Pinpoint the cell where the given text exists, returning its (X, Y) midpoint coordinate. 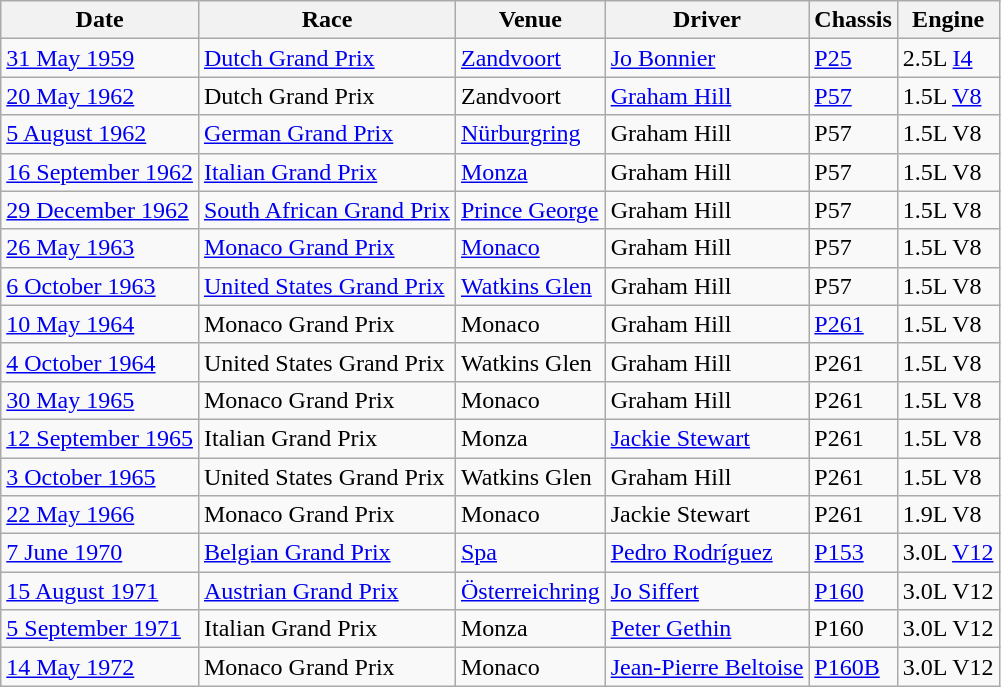
P153 (853, 553)
Prince George (530, 210)
5 August 1962 (100, 134)
Peter Gethin (707, 629)
Austrian Grand Prix (326, 591)
6 October 1963 (100, 286)
Belgian Grand Prix (326, 553)
29 December 1962 (100, 210)
12 September 1965 (100, 438)
10 May 1964 (100, 324)
16 September 1962 (100, 172)
31 May 1959 (100, 58)
Spa (530, 553)
22 May 1966 (100, 515)
7 June 1970 (100, 553)
South African Grand Prix (326, 210)
14 May 1972 (100, 667)
German Grand Prix (326, 134)
1.9L V8 (948, 515)
Race (326, 20)
Jo Siffert (707, 591)
Jean-Pierre Beltoise (707, 667)
30 May 1965 (100, 400)
P25 (853, 58)
2.5L I4 (948, 58)
Jo Bonnier (707, 58)
26 May 1963 (100, 248)
Chassis (853, 20)
20 May 1962 (100, 96)
15 August 1971 (100, 591)
Pedro Rodríguez (707, 553)
Venue (530, 20)
Driver (707, 20)
P160B (853, 667)
5 September 1971 (100, 629)
Date (100, 20)
Österreichring (530, 591)
4 October 1964 (100, 362)
3 October 1965 (100, 477)
Nürburgring (530, 134)
Engine (948, 20)
